For the text-containing cell, return its midpoint in (x, y) coordinate format. 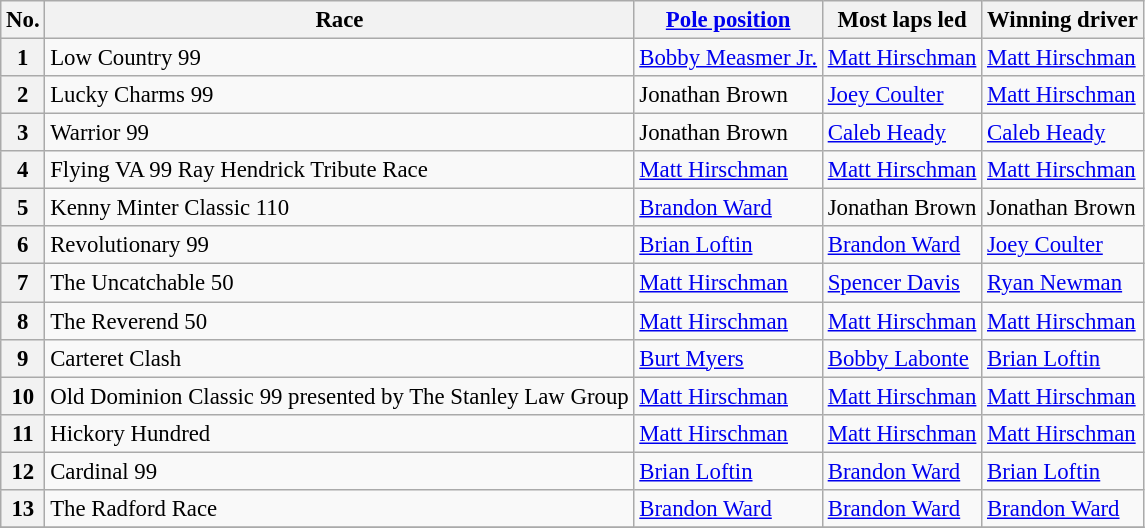
Hickory Hundred (340, 433)
13 (23, 509)
Low Country 99 (340, 58)
12 (23, 471)
4 (23, 170)
Burt Myers (728, 358)
Old Dominion Classic 99 presented by The Stanley Law Group (340, 396)
Spencer Davis (902, 283)
Bobby Measmer Jr. (728, 58)
8 (23, 321)
7 (23, 283)
Carteret Clash (340, 358)
10 (23, 396)
Lucky Charms 99 (340, 95)
The Uncatchable 50 (340, 283)
2 (23, 95)
Ryan Newman (1062, 283)
Warrior 99 (340, 133)
Flying VA 99 Ray Hendrick Tribute Race (340, 170)
The Reverend 50 (340, 321)
3 (23, 133)
Pole position (728, 20)
Race (340, 20)
Most laps led (902, 20)
Winning driver (1062, 20)
Bobby Labonte (902, 358)
6 (23, 245)
Revolutionary 99 (340, 245)
Cardinal 99 (340, 471)
No. (23, 20)
11 (23, 433)
Kenny Minter Classic 110 (340, 208)
1 (23, 58)
5 (23, 208)
9 (23, 358)
The Radford Race (340, 509)
